Search for the cell housing the specified text and yield its [X, Y] center coordinate. 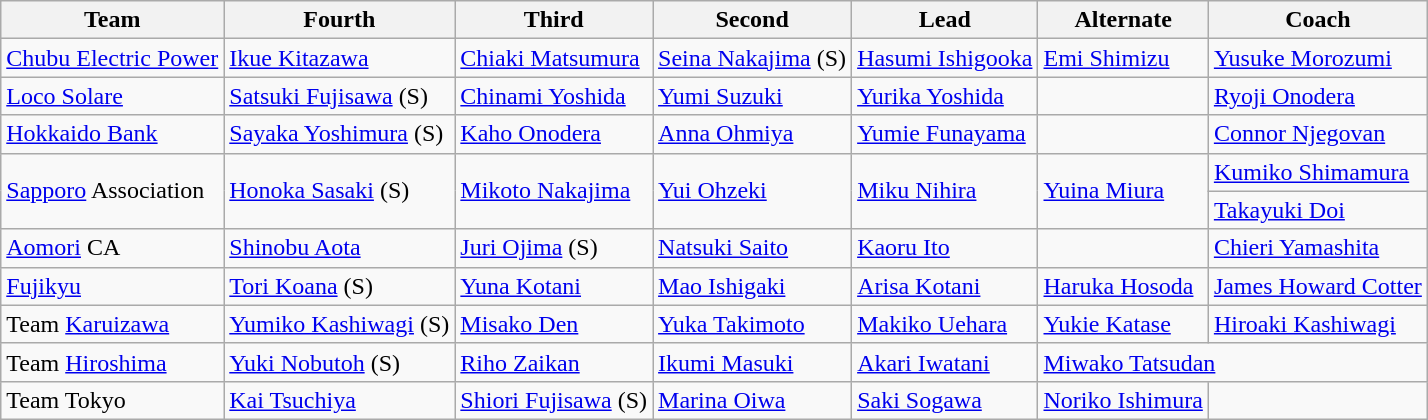
Chinami Yoshida [554, 96]
Riho Zaikan [554, 362]
Ikue Kitazawa [340, 58]
Yuka Takimoto [752, 324]
Fourth [340, 20]
Mikoto Nakajima [554, 191]
Sayaka Yoshimura (S) [340, 134]
Yumiko Kashiwagi (S) [340, 324]
Yuina Miura [1123, 191]
Hiroaki Kashiwagi [1318, 324]
Honoka Sasaki (S) [340, 191]
Hasumi Ishigooka [945, 58]
Team [112, 20]
Misako Den [554, 324]
Second [752, 20]
Sapporo Association [112, 191]
Shinobu Aota [340, 248]
Mao Ishigaki [752, 286]
Ryoji Onodera [1318, 96]
Miwako Tatsudan [1232, 362]
Team Tokyo [112, 400]
Haruka Hosoda [1123, 286]
Kai Tsuchiya [340, 400]
Chubu Electric Power [112, 58]
Arisa Kotani [945, 286]
Yukie Katase [1123, 324]
Seina Nakajima (S) [752, 58]
Shiori Fujisawa (S) [554, 400]
Miku Nihira [945, 191]
Ikumi Masuki [752, 362]
Marina Oiwa [752, 400]
Anna Ohmiya [752, 134]
Yumi Suzuki [752, 96]
Yui Ohzeki [752, 191]
Coach [1318, 20]
Fujikyu [112, 286]
Lead [945, 20]
Kumiko Shimamura [1318, 172]
Akari Iwatani [945, 362]
Team Karuizawa [112, 324]
Team Hiroshima [112, 362]
Hokkaido Bank [112, 134]
Satsuki Fujisawa (S) [340, 96]
Yusuke Morozumi [1318, 58]
Saki Sogawa [945, 400]
Natsuki Saito [752, 248]
Yuna Kotani [554, 286]
Connor Njegovan [1318, 134]
Makiko Uehara [945, 324]
Loco Solare [112, 96]
James Howard Cotter [1318, 286]
Juri Ojima (S) [554, 248]
Noriko Ishimura [1123, 400]
Chiaki Matsumura [554, 58]
Aomori CA [112, 248]
Yumie Funayama [945, 134]
Third [554, 20]
Yuki Nobutoh (S) [340, 362]
Alternate [1123, 20]
Kaoru Ito [945, 248]
Chieri Yamashita [1318, 248]
Tori Koana (S) [340, 286]
Yurika Yoshida [945, 96]
Emi Shimizu [1123, 58]
Takayuki Doi [1318, 210]
Kaho Onodera [554, 134]
